Search for the cell housing the specified text and yield its (X, Y) center coordinate. 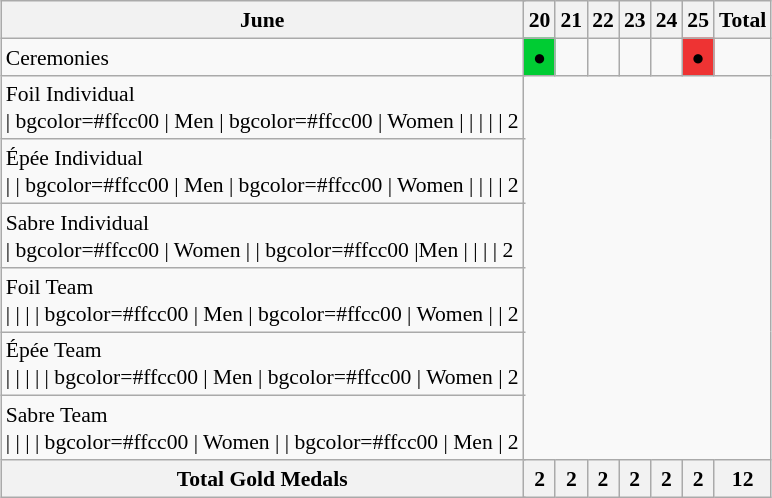
21 (571, 20)
Foil Individual| bgcolor=#ffcc00 | Men | bgcolor=#ffcc00 | Women | | | | | 2 (262, 107)
Ceremonies (262, 56)
25 (698, 20)
24 (667, 20)
Total Gold Medals (262, 478)
22 (603, 20)
Foil Team| | | | bgcolor=#ffcc00 | Men | bgcolor=#ffcc00 | Women | | 2 (262, 299)
Épée Individual| | bgcolor=#ffcc00 | Men | bgcolor=#ffcc00 | Women | | | | 2 (262, 171)
June (262, 20)
Épée Team| | | | | bgcolor=#ffcc00 | Men | bgcolor=#ffcc00 | Women | 2 (262, 364)
Total (742, 20)
Sabre Team| | | | bgcolor=#ffcc00 | Women | | bgcolor=#ffcc00 | Men | 2 (262, 428)
23 (635, 20)
12 (742, 478)
Sabre Individual| bgcolor=#ffcc00 | Women | | bgcolor=#ffcc00 |Men | | | | 2 (262, 235)
20 (540, 20)
